Return [x, y] of the center of cell containing provided text 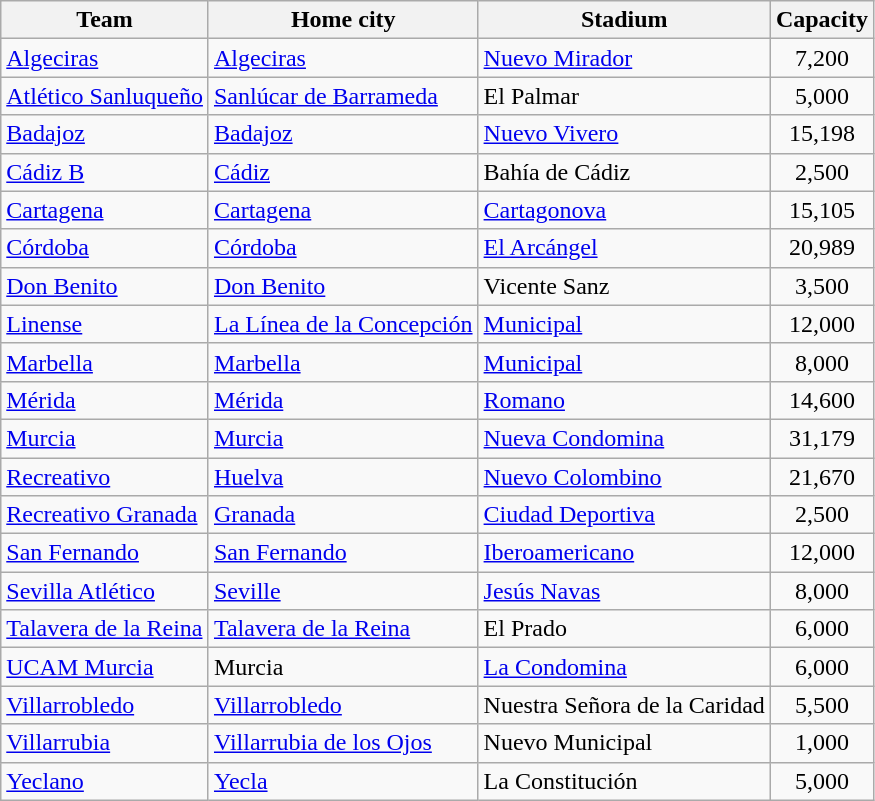
Nuestra Señora de la Caridad [624, 705]
Nuevo Vivero [624, 134]
Capacity [822, 20]
Bahía de Cádiz [624, 172]
Home city [343, 20]
1,000 [822, 743]
Romano [624, 400]
Yecla [343, 781]
Yeclano [105, 781]
El Palmar [624, 96]
Nuevo Municipal [624, 743]
31,179 [822, 438]
Stadium [624, 20]
Nueva Condomina [624, 438]
Nuevo Mirador [624, 58]
14,600 [822, 400]
7,200 [822, 58]
Team [105, 20]
La Condomina [624, 667]
5,500 [822, 705]
Recreativo Granada [105, 515]
15,105 [822, 210]
La Constitución [624, 781]
Nuevo Colombino [624, 477]
El Arcángel [624, 248]
Granada [343, 515]
Seville [343, 591]
21,670 [822, 477]
Ciudad Deportiva [624, 515]
Atlético Sanluqueño [105, 96]
La Línea de la Concepción [343, 324]
Cádiz B [105, 172]
20,989 [822, 248]
Huelva [343, 477]
Iberoamericano [624, 553]
Linense [105, 324]
Sevilla Atlético [105, 591]
Jesús Navas [624, 591]
Recreativo [105, 477]
UCAM Murcia [105, 667]
El Prado [624, 629]
Villarrubia [105, 743]
15,198 [822, 134]
Cartagonova [624, 210]
Vicente Sanz [624, 286]
Sanlúcar de Barrameda [343, 96]
Villarrubia de los Ojos [343, 743]
3,500 [822, 286]
Cádiz [343, 172]
